Identify which cell holds the provided text, then report its (X, Y) central coordinate. 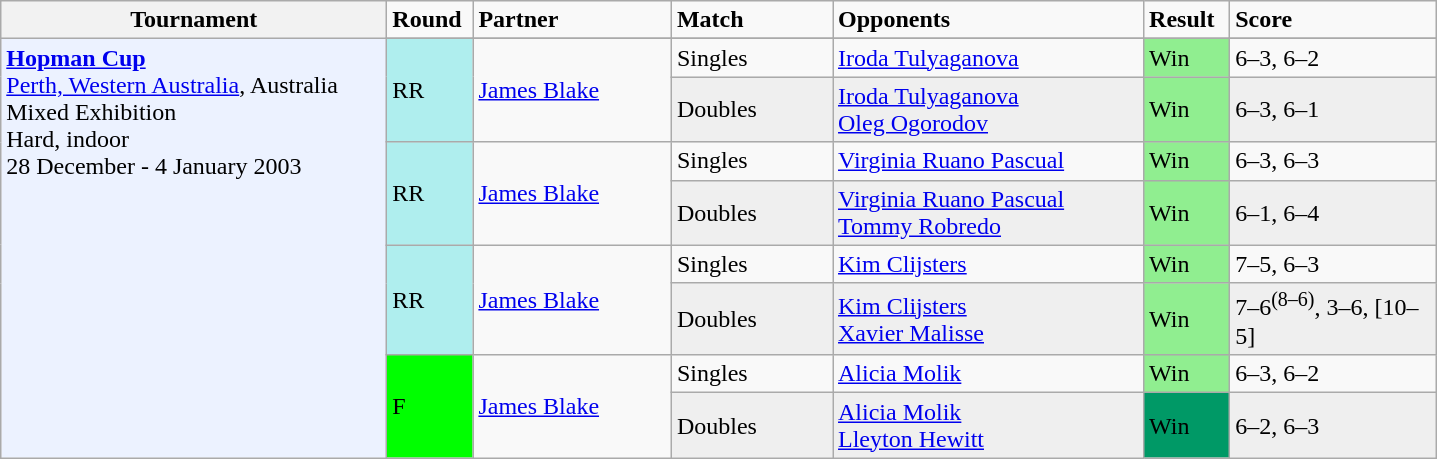
Kim Clijsters (988, 264)
Match (752, 20)
Kim Clijsters Xavier Malisse (988, 319)
Round (430, 20)
Tournament (194, 20)
F (430, 406)
6–2, 6–3 (1333, 426)
Opponents (988, 20)
Alicia Molik Lleyton Hewitt (988, 426)
7–5, 6–3 (1333, 264)
Hopman Cup Perth, Western Australia, AustraliaMixed ExhibitionHard, indoor28 December - 4 January 2003 (194, 248)
Virginia Ruano Pascual Tommy Robredo (988, 212)
Iroda Tulyaganova (988, 58)
Alicia Molik (988, 374)
7–6(8–6), 3–6, [10–5] (1333, 319)
6–1, 6–4 (1333, 212)
Virginia Ruano Pascual (988, 161)
6–3, 6–1 (1333, 110)
6–3, 6–3 (1333, 161)
Partner (572, 20)
Iroda Tulyaganova Oleg Ogorodov (988, 110)
Result (1187, 20)
Score (1333, 20)
